Identify which cell holds the provided text, then report its (X, Y) central coordinate. 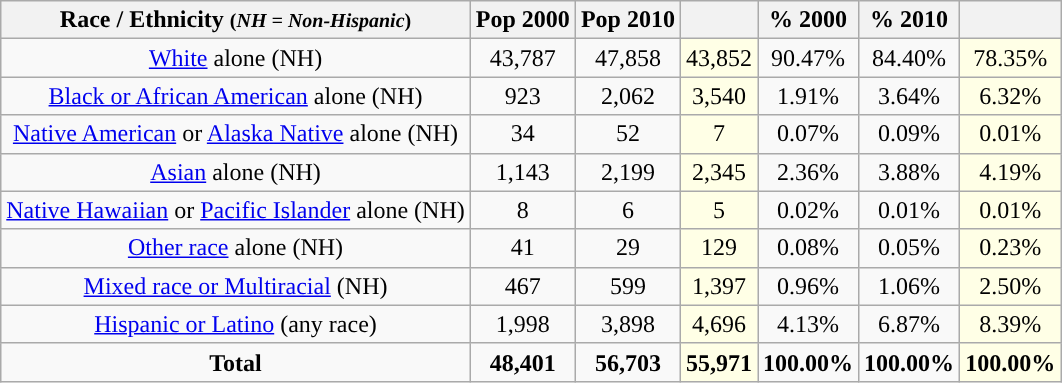
4,696 (718, 324)
56,703 (628, 362)
Mixed race or Multiracial (NH) (236, 286)
% 2010 (910, 20)
Pop 2010 (628, 20)
52 (628, 134)
Race / Ethnicity (NH = Non-Hispanic) (236, 20)
Total (236, 362)
0.02% (808, 210)
6 (628, 210)
Hispanic or Latino (any race) (236, 324)
White alone (NH) (236, 58)
47,858 (628, 58)
5 (718, 210)
Native Hawaiian or Pacific Islander alone (NH) (236, 210)
2,345 (718, 172)
467 (522, 286)
55,971 (718, 362)
Other race alone (NH) (236, 248)
78.35% (1010, 58)
2.36% (808, 172)
7 (718, 134)
Pop 2000 (522, 20)
6.32% (1010, 96)
0.07% (808, 134)
0.96% (808, 286)
4.13% (808, 324)
Black or African American alone (NH) (236, 96)
1.91% (808, 96)
8 (522, 210)
0.09% (910, 134)
90.47% (808, 58)
129 (718, 248)
1,143 (522, 172)
1,998 (522, 324)
923 (522, 96)
3.64% (910, 96)
41 (522, 248)
48,401 (522, 362)
1,397 (718, 286)
43,787 (522, 58)
29 (628, 248)
Native American or Alaska Native alone (NH) (236, 134)
Asian alone (NH) (236, 172)
2,062 (628, 96)
3.88% (910, 172)
8.39% (1010, 324)
0.05% (910, 248)
0.08% (808, 248)
6.87% (910, 324)
43,852 (718, 58)
3,898 (628, 324)
34 (522, 134)
1.06% (910, 286)
2,199 (628, 172)
3,540 (718, 96)
84.40% (910, 58)
4.19% (1010, 172)
2.50% (1010, 286)
% 2000 (808, 20)
0.23% (1010, 248)
599 (628, 286)
